For the text-containing cell, return its midpoint in (x, y) coordinate format. 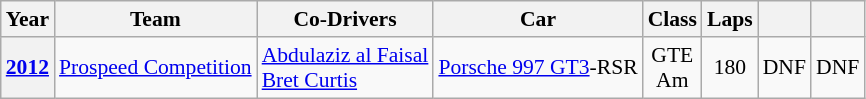
2012 (28, 68)
Year (28, 19)
Class (672, 19)
Co-Drivers (346, 19)
Car (538, 19)
180 (730, 68)
Team (156, 19)
Porsche 997 GT3-RSR (538, 68)
Prospeed Competition (156, 68)
GTEAm (672, 68)
Laps (730, 19)
Abdulaziz al Faisal Bret Curtis (346, 68)
